From the cell containing the given text, extract its center point as [X, Y] coordinate. 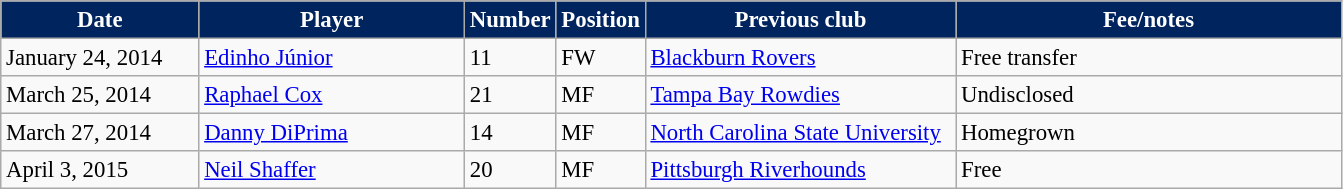
March 27, 2014 [100, 133]
Tampa Bay Rowdies [800, 95]
April 3, 2015 [100, 170]
Edinho Júnior [332, 58]
FW [600, 58]
Free transfer [1149, 58]
Number [510, 20]
21 [510, 95]
Homegrown [1149, 133]
Position [600, 20]
March 25, 2014 [100, 95]
Danny DiPrima [332, 133]
Fee/notes [1149, 20]
Undisclosed [1149, 95]
20 [510, 170]
14 [510, 133]
Neil Shaffer [332, 170]
Date [100, 20]
North Carolina State University [800, 133]
January 24, 2014 [100, 58]
Pittsburgh Riverhounds [800, 170]
Previous club [800, 20]
Blackburn Rovers [800, 58]
Raphael Cox [332, 95]
Free [1149, 170]
11 [510, 58]
Player [332, 20]
